Return [x, y] of the center of cell containing provided text 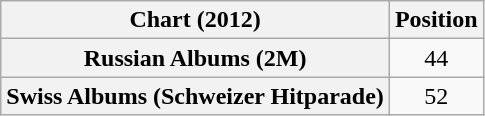
Chart (2012) [196, 20]
Position [436, 20]
Russian Albums (2M) [196, 58]
52 [436, 96]
44 [436, 58]
Swiss Albums (Schweizer Hitparade) [196, 96]
